Detect which cell encompasses the target text, then output its (X, Y) center coordinate. 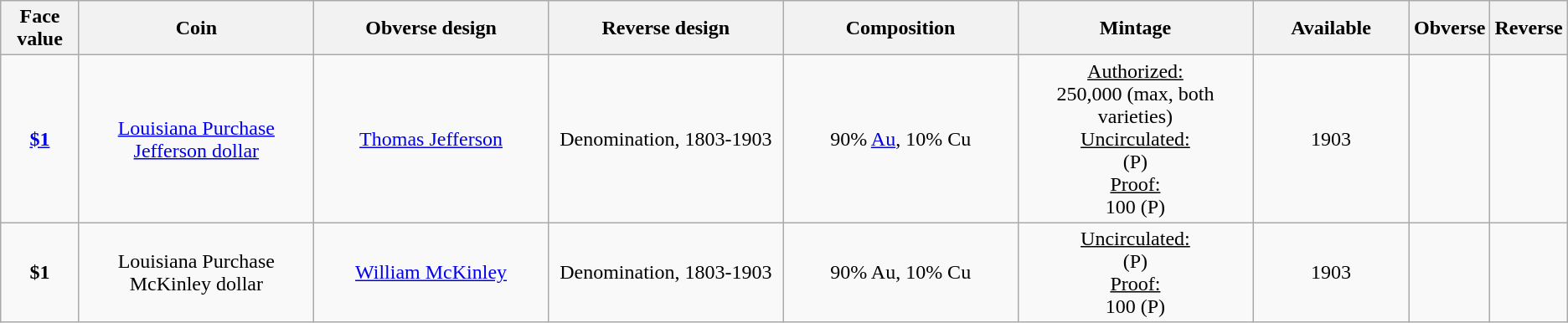
Louisiana Purchase McKinley dollar (196, 273)
Uncirculated: (P)Proof:100 (P) (1135, 273)
Authorized:250,000 (max, both varieties)Uncirculated: (P)Proof:100 (P) (1135, 139)
Louisiana Purchase Jefferson dollar (196, 139)
William McKinley (431, 273)
Face value (40, 28)
Available (1332, 28)
Reverse (1529, 28)
Thomas Jefferson (431, 139)
Obverse (1450, 28)
Obverse design (431, 28)
Mintage (1135, 28)
Coin (196, 28)
Composition (900, 28)
Reverse design (666, 28)
